Detect which cell encompasses the target text, then output its (X, Y) center coordinate. 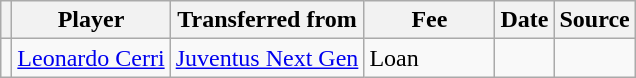
Juventus Next Gen (267, 58)
Loan (430, 58)
Source (594, 20)
Date (524, 20)
Player (91, 20)
Fee (430, 20)
Leonardo Cerri (91, 58)
Transferred from (267, 20)
